Identify which cell holds the provided text, then report its (X, Y) central coordinate. 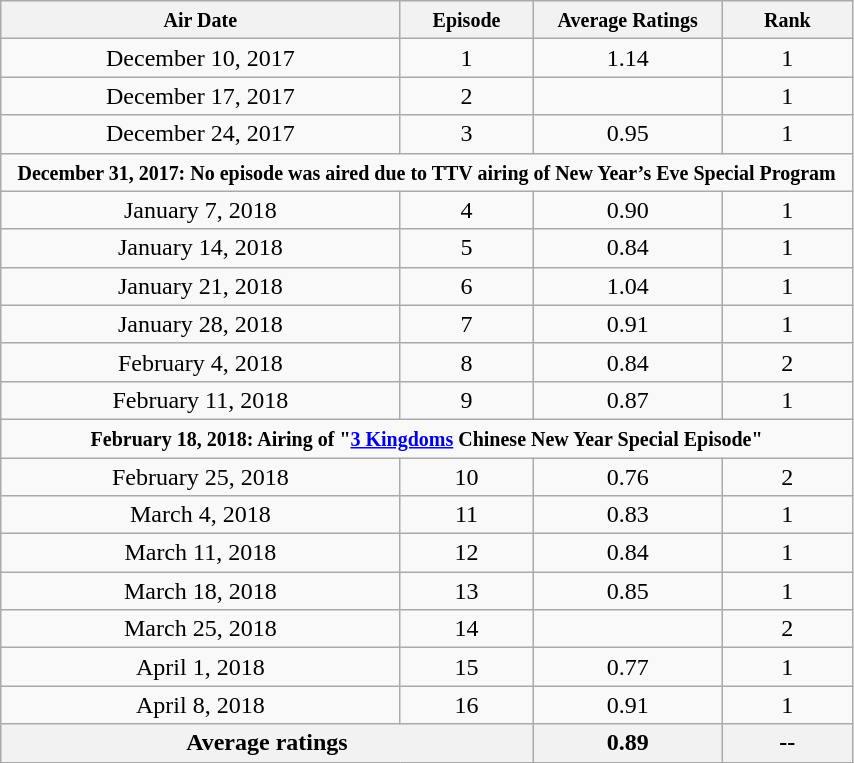
December 31, 2017: No episode was aired due to TTV airing of New Year’s Eve Special Program (427, 172)
10 (466, 477)
January 21, 2018 (200, 286)
February 11, 2018 (200, 400)
December 10, 2017 (200, 58)
0.95 (628, 134)
January 7, 2018 (200, 210)
0.77 (628, 667)
0.87 (628, 400)
Average ratings (267, 743)
12 (466, 553)
April 1, 2018 (200, 667)
March 4, 2018 (200, 515)
February 25, 2018 (200, 477)
December 24, 2017 (200, 134)
February 18, 2018: Airing of "3 Kingdoms Chinese New Year Special Episode" (427, 438)
Air Date (200, 20)
Episode (466, 20)
9 (466, 400)
1.14 (628, 58)
8 (466, 362)
15 (466, 667)
5 (466, 248)
13 (466, 591)
6 (466, 286)
-- (787, 743)
Rank (787, 20)
February 4, 2018 (200, 362)
April 8, 2018 (200, 705)
March 11, 2018 (200, 553)
January 14, 2018 (200, 248)
0.76 (628, 477)
0.89 (628, 743)
January 28, 2018 (200, 324)
March 18, 2018 (200, 591)
14 (466, 629)
December 17, 2017 (200, 96)
7 (466, 324)
Average Ratings (628, 20)
1.04 (628, 286)
March 25, 2018 (200, 629)
16 (466, 705)
3 (466, 134)
0.90 (628, 210)
4 (466, 210)
0.83 (628, 515)
11 (466, 515)
0.85 (628, 591)
